Locate the cell with the specified text and output its [x, y] center coordinate. 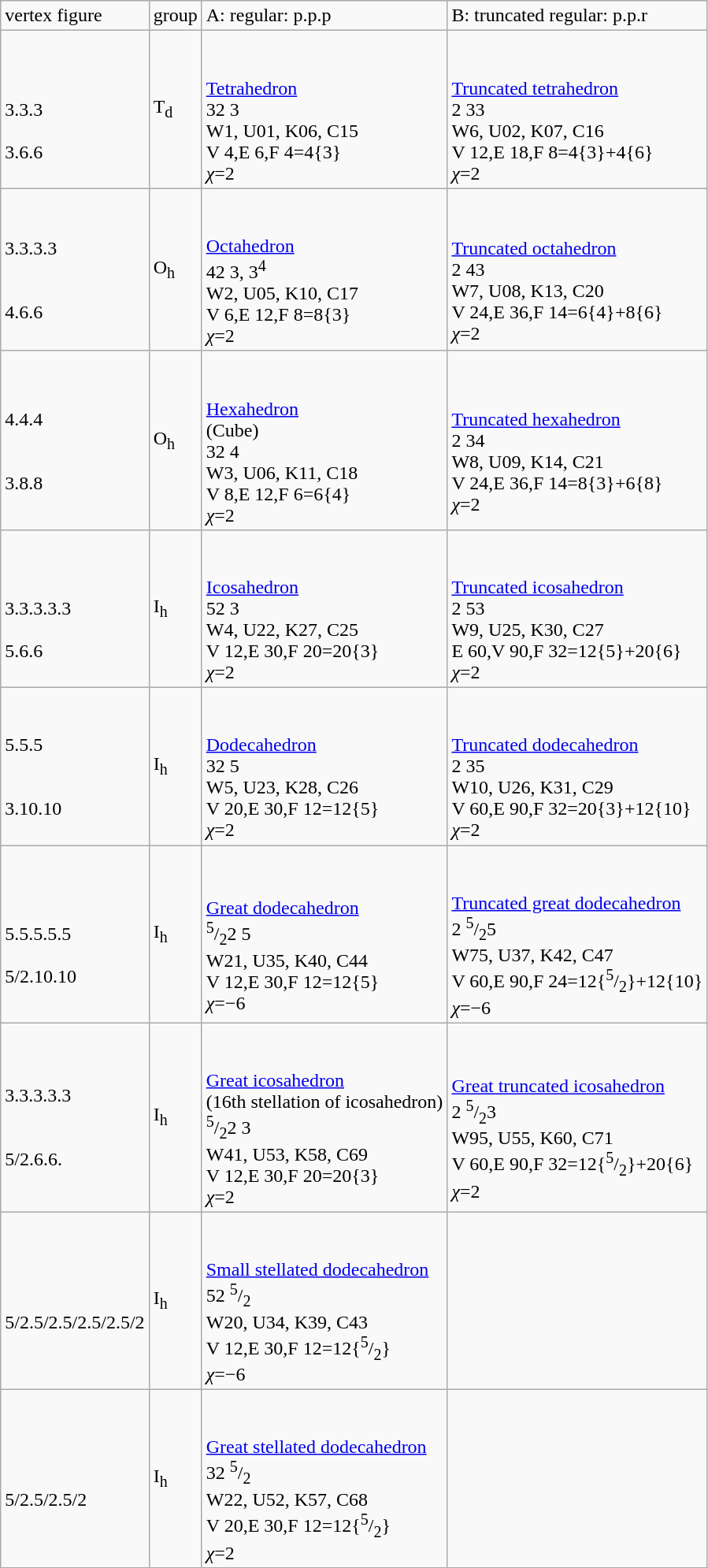
Hexahedron (Cube) 32 4 W3, U06, K11, C18 V 8,E 12,F 6=6{4} χ=2 [324, 440]
Great icosahedron (16th stellation of icosahedron) 5/22 3 W41, U53, K58, C69 V 12,E 30,F 20=20{3} χ=2 [324, 1117]
3.3.3 3.6.6 [75, 110]
group [175, 16]
3.3.3.3.35/2.6.6. [75, 1117]
Tetrahedron 32 3 W1, U01, K06, C15 V 4,E 6,F 4=4{3} χ=2 [324, 110]
Truncated great dodecahedron 2 5/25 W75, U37, K42, C47 V 60,E 90,F 24=12{5/2}+12{10} χ=−6 [577, 934]
5.5.5.5.5 5/2.10.10 [75, 934]
3.3.3.34.6.6 [75, 269]
Truncated dodecahedron 2 35 W10, U26, K31, C29 V 60,E 90,F 32=20{3}+12{10} χ=2 [577, 767]
Dodecahedron 32 5 W5, U23, K28, C26 V 20,E 30,F 12=12{5} χ=2 [324, 767]
3.3.3.3.3 5.6.6 [75, 608]
Great stellated dodecahedron 32 5/2 W22, U52, K57, C68 V 20,E 30,F 12=12{5/2} χ=2 [324, 1479]
Td [175, 110]
Great dodecahedron 5/22 5 W21, U35, K40, C44 V 12,E 30,F 12=12{5} χ=−6 [324, 934]
B: truncated regular: p.p.r [577, 16]
Octahedron 42 3, 34 W2, U05, K10, C17 V 6,E 12,F 8=8{3} χ=2 [324, 269]
Small stellated dodecahedron 52 5/2 W20, U34, K39, C43 V 12,E 30,F 12=12{5/2} χ=−6 [324, 1301]
vertex figure [75, 16]
5/2.5/2.5/2.5/2.5/2 [75, 1301]
Icosahedron 52 3 W4, U22, K27, C25 V 12,E 30,F 20=20{3} χ=2 [324, 608]
Truncated icosahedron 2 53 W9, U25, K30, C27 E 60,V 90,F 32=12{5}+20{6} χ=2 [577, 608]
Great truncated icosahedron 2 5/23 W95, U55, K60, C71 V 60,E 90,F 32=12{5/2}+20{6} χ=2 [577, 1117]
4.4.43.8.8 [75, 440]
Truncated tetrahedron 2 33 W6, U02, K07, C16 V 12,E 18,F 8=4{3}+4{6} χ=2 [577, 110]
Truncated octahedron 2 43 W7, U08, K13, C20 V 24,E 36,F 14=6{4}+8{6} χ=2 [577, 269]
5/2.5/2.5/2 [75, 1479]
5.5.53.10.10 [75, 767]
Truncated hexahedron 2 34 W8, U09, K14, C21 V 24,E 36,F 14=8{3}+6{8} χ=2 [577, 440]
A: regular: p.p.p [324, 16]
